Search for the cell housing the specified text and yield its (X, Y) center coordinate. 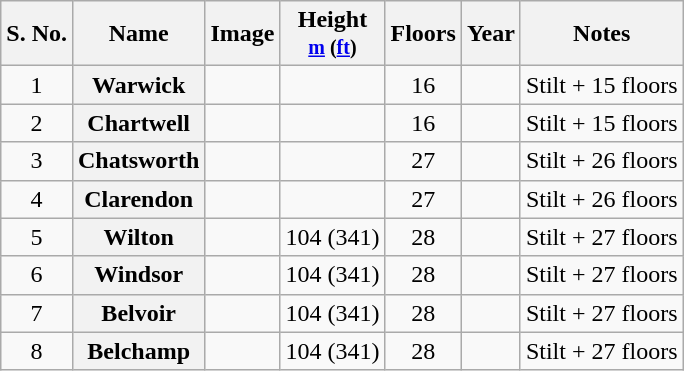
Windsor (138, 275)
8 (37, 351)
Warwick (138, 85)
Floors (423, 34)
Chartwell (138, 123)
2 (37, 123)
Heightm (ft) (332, 34)
Belvoir (138, 313)
3 (37, 161)
1 (37, 85)
Image (242, 34)
Wilton (138, 237)
5 (37, 237)
Name (138, 34)
Belchamp (138, 351)
Clarendon (138, 199)
Year (490, 34)
4 (37, 199)
S. No. (37, 34)
6 (37, 275)
Notes (602, 34)
7 (37, 313)
Chatsworth (138, 161)
